Find where the given text appears and provide that cell's center as [X, Y] coordinate. 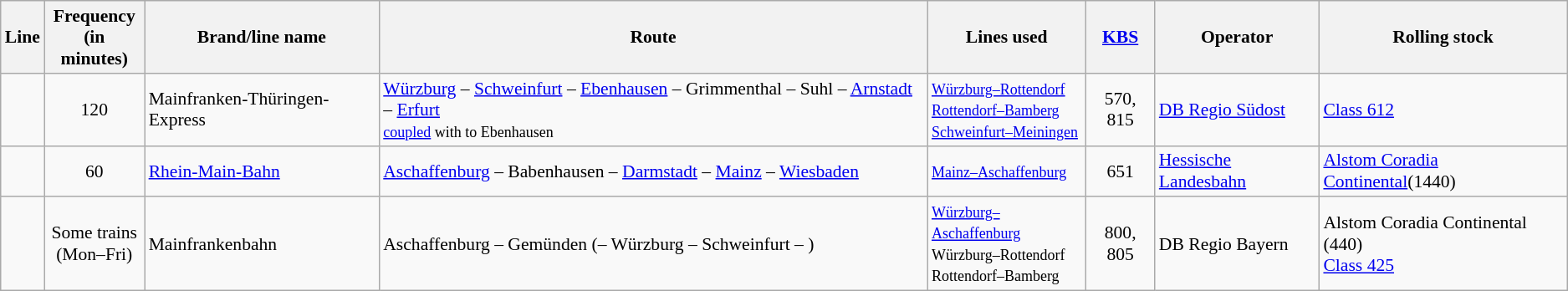
Hessische Landesbahn [1238, 171]
Mainz–Aschaffenburg [1007, 171]
Würzburg–RottendorfRottendorf–BambergSchweinfurt–Meiningen [1007, 110]
800, 805 [1120, 244]
Würzburg – Schweinfurt – Ebenhausen – Grimmenthal – Suhl – Arnstadt – Erfurtcoupled with to Ebenhausen [653, 110]
Line [23, 37]
Aschaffenburg – Babenhausen – Darmstadt – Mainz – Wiesbaden [653, 171]
KBS [1120, 37]
Rhein-Main-Bahn [263, 171]
60 [94, 171]
Mainfranken-Thüringen-Express [263, 110]
570, 815 [1120, 110]
Frequency(in minutes) [94, 37]
Alstom Coradia Continental(1440) [1443, 171]
DB Regio Südost [1238, 110]
DB Regio Bayern [1238, 244]
651 [1120, 171]
Alstom Coradia Continental (440)Class 425 [1443, 244]
Some trains(Mon–Fri) [94, 244]
Aschaffenburg – Gemünden (– Würzburg – Schweinfurt – ) [653, 244]
Route [653, 37]
120 [94, 110]
Würzburg–AschaffenburgWürzburg–RottendorfRottendorf–Bamberg [1007, 244]
Class 612 [1443, 110]
Mainfrankenbahn [263, 244]
Rolling stock [1443, 37]
Brand/line name [263, 37]
Lines used [1007, 37]
Operator [1238, 37]
